Find where the given text appears and provide that cell's center as [X, Y] coordinate. 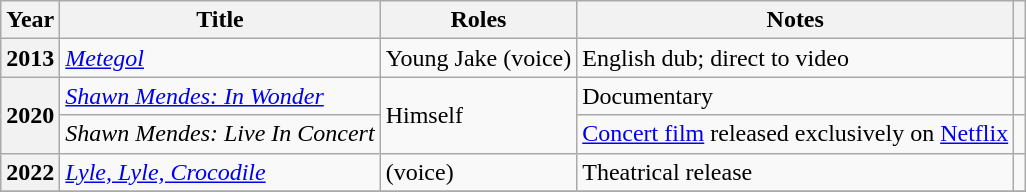
English dub; direct to video [796, 58]
Concert film released exclusively on Netflix [796, 134]
Roles [478, 20]
Shawn Mendes: In Wonder [220, 96]
Himself [478, 115]
2013 [30, 58]
Metegol [220, 58]
2020 [30, 115]
2022 [30, 172]
Notes [796, 20]
Shawn Mendes: Live In Concert [220, 134]
Year [30, 20]
Lyle, Lyle, Crocodile [220, 172]
Young Jake (voice) [478, 58]
Documentary [796, 96]
Title [220, 20]
Theatrical release [796, 172]
(voice) [478, 172]
